For the text-containing cell, return its midpoint in (X, Y) coordinate format. 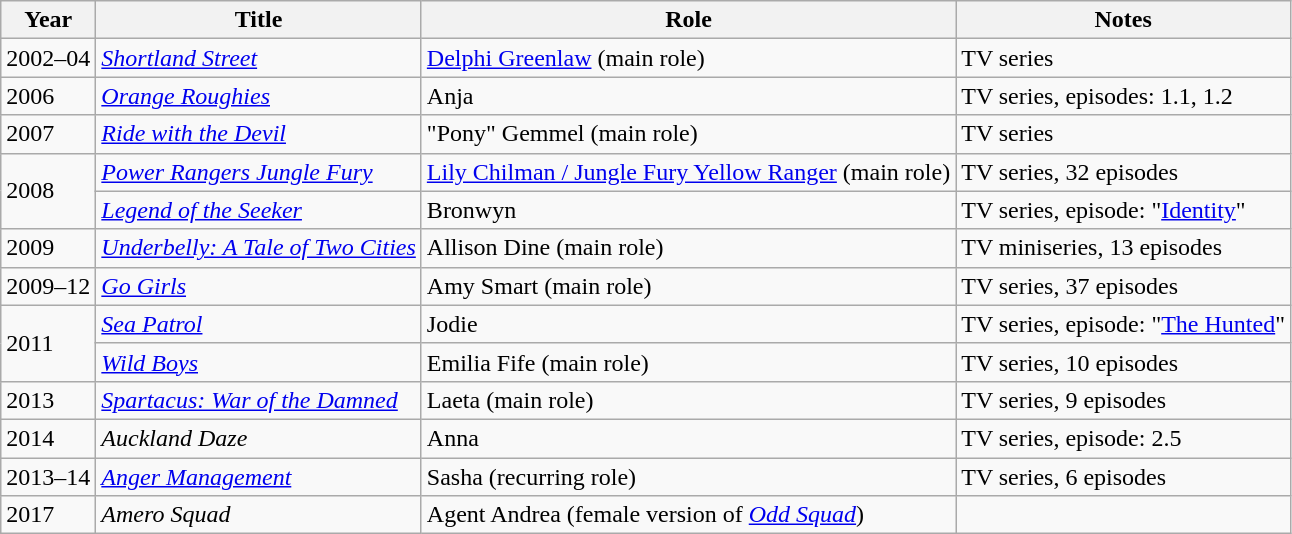
Emilia Fife (main role) (688, 362)
2011 (48, 343)
TV series, 10 episodes (1124, 362)
Amero Squad (259, 515)
2008 (48, 191)
Laeta (main role) (688, 400)
Title (259, 20)
Sasha (recurring role) (688, 477)
Underbelly: A Tale of Two Cities (259, 248)
TV series, episode: "Identity" (1124, 210)
2007 (48, 134)
TV series, episode: "The Hunted" (1124, 324)
2006 (48, 96)
2013 (48, 400)
Year (48, 20)
2002–04 (48, 58)
Shortland Street (259, 58)
Agent Andrea (female version of Odd Squad) (688, 515)
Sea Patrol (259, 324)
2013–14 (48, 477)
Jodie (688, 324)
TV series, 37 episodes (1124, 286)
Amy Smart (main role) (688, 286)
Anger Management (259, 477)
Orange Roughies (259, 96)
TV series, 6 episodes (1124, 477)
"Pony" Gemmel (main role) (688, 134)
Power Rangers Jungle Fury (259, 172)
TV series, episodes: 1.1, 1.2 (1124, 96)
Wild Boys (259, 362)
TV series, 32 episodes (1124, 172)
Ride with the Devil (259, 134)
TV series, episode: 2.5 (1124, 438)
Delphi Greenlaw (main role) (688, 58)
Legend of the Seeker (259, 210)
Role (688, 20)
Auckland Daze (259, 438)
Bronwyn (688, 210)
Allison Dine (main role) (688, 248)
TV series, 9 episodes (1124, 400)
Anja (688, 96)
2009–12 (48, 286)
Notes (1124, 20)
2017 (48, 515)
2014 (48, 438)
Go Girls (259, 286)
2009 (48, 248)
TV miniseries, 13 episodes (1124, 248)
Anna (688, 438)
Spartacus: War of the Damned (259, 400)
Lily Chilman / Jungle Fury Yellow Ranger (main role) (688, 172)
